Find where the given text appears and provide that cell's center as [X, Y] coordinate. 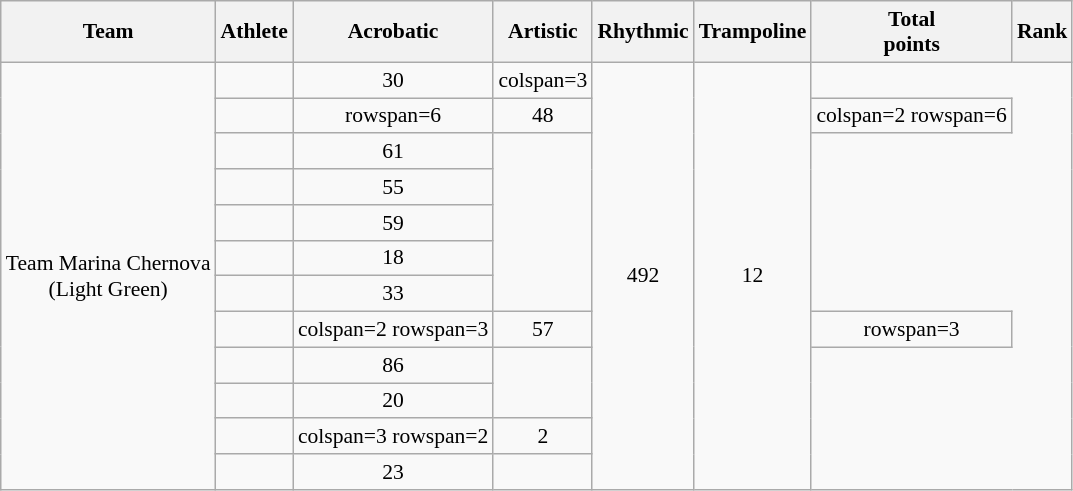
18 [394, 258]
86 [394, 365]
492 [642, 276]
Rhythmic [642, 32]
Athlete [254, 32]
Team Marina Chernova(Light Green) [108, 276]
Team [108, 32]
23 [394, 472]
57 [542, 330]
rowspan=6 [394, 116]
12 [753, 276]
Rank [1042, 32]
20 [394, 401]
Trampoline [753, 32]
Acrobatic [394, 32]
2 [542, 437]
30 [394, 80]
61 [394, 152]
Artistic [542, 32]
colspan=2 rowspan=6 [912, 116]
Totalpoints [912, 32]
55 [394, 187]
colspan=3 rowspan=2 [394, 437]
colspan=2 rowspan=3 [394, 330]
48 [542, 116]
rowspan=3 [912, 330]
colspan=3 [542, 80]
33 [394, 294]
59 [394, 223]
